Search for the cell housing the specified text and yield its (X, Y) center coordinate. 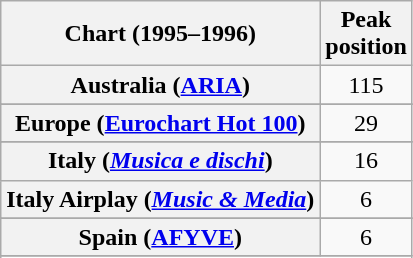
Australia (ARIA) (160, 85)
Europe (Eurochart Hot 100) (160, 123)
29 (366, 123)
Italy Airplay (Music & Media) (160, 199)
16 (366, 161)
Spain (AFYVE) (160, 237)
Italy (Musica e dischi) (160, 161)
Chart (1995–1996) (160, 34)
115 (366, 85)
Peakposition (366, 34)
